For the text-containing cell, return its midpoint in [x, y] coordinate format. 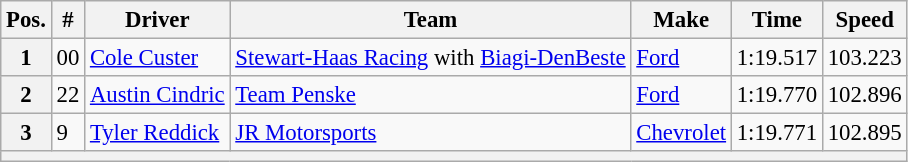
Austin Cindric [158, 95]
Time [776, 20]
Chevrolet [681, 133]
103.223 [864, 58]
Pos. [26, 20]
102.896 [864, 95]
1:19.770 [776, 95]
Cole Custer [158, 58]
# [68, 20]
1 [26, 58]
JR Motorsports [430, 133]
Team Penske [430, 95]
00 [68, 58]
Make [681, 20]
2 [26, 95]
1:19.517 [776, 58]
22 [68, 95]
Driver [158, 20]
102.895 [864, 133]
9 [68, 133]
Team [430, 20]
Speed [864, 20]
3 [26, 133]
1:19.771 [776, 133]
Tyler Reddick [158, 133]
Stewart-Haas Racing with Biagi-DenBeste [430, 58]
